Return [x, y] of the center of cell containing provided text 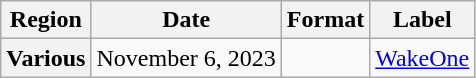
Region [46, 20]
WakeOne [422, 58]
Various [46, 58]
November 6, 2023 [186, 58]
Date [186, 20]
Format [325, 20]
Label [422, 20]
